Return [X, Y] of the center of cell containing provided text 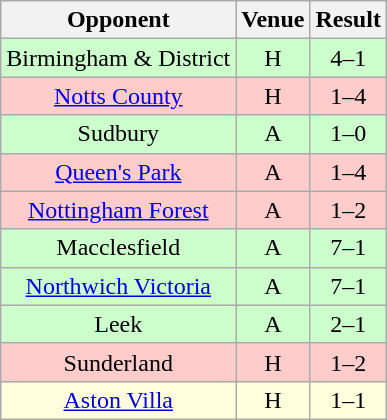
Opponent [118, 20]
Nottingham Forest [118, 210]
Sudbury [118, 134]
4–1 [348, 58]
Queen's Park [118, 172]
Leek [118, 324]
1–0 [348, 134]
Birmingham & District [118, 58]
1–1 [348, 400]
Macclesfield [118, 248]
Sunderland [118, 362]
Aston Villa [118, 400]
2–1 [348, 324]
Northwich Victoria [118, 286]
Result [348, 20]
Venue [273, 20]
Notts County [118, 96]
